Detect which cell encompasses the target text, then output its (x, y) center coordinate. 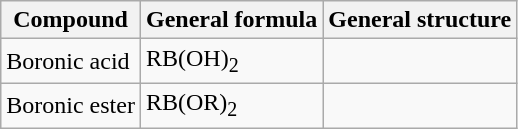
General structure (420, 20)
Compound (71, 20)
General formula (231, 20)
RB(OH)2 (231, 61)
Boronic ester (71, 105)
Boronic acid (71, 61)
RB(OR)2 (231, 105)
